Detect which cell encompasses the target text, then output its [X, Y] center coordinate. 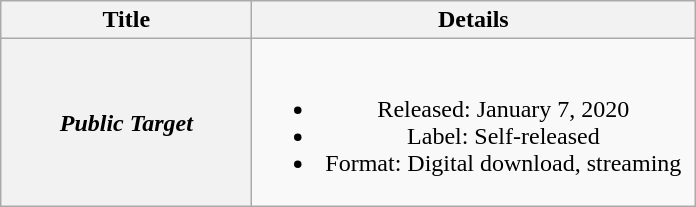
Details [474, 20]
Public Target [126, 122]
Title [126, 20]
Released: January 7, 2020Label: Self-releasedFormat: Digital download, streaming [474, 122]
